For the text-containing cell, return its midpoint in (X, Y) coordinate format. 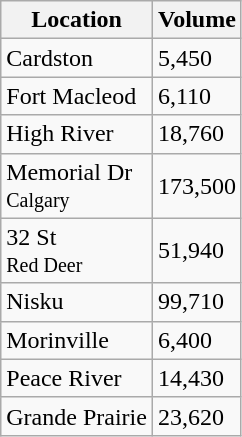
High River (77, 134)
14,430 (196, 378)
32 StRed Deer (77, 250)
Morinville (77, 340)
Nisku (77, 302)
51,940 (196, 250)
18,760 (196, 134)
Cardston (77, 58)
23,620 (196, 416)
Peace River (77, 378)
173,500 (196, 186)
Grande Prairie (77, 416)
Fort Macleod (77, 96)
Volume (196, 20)
6,110 (196, 96)
Memorial DrCalgary (77, 186)
99,710 (196, 302)
6,400 (196, 340)
5,450 (196, 58)
Location (77, 20)
